Capture the cell that displays the provided text and extract its (X, Y) central coordinate. 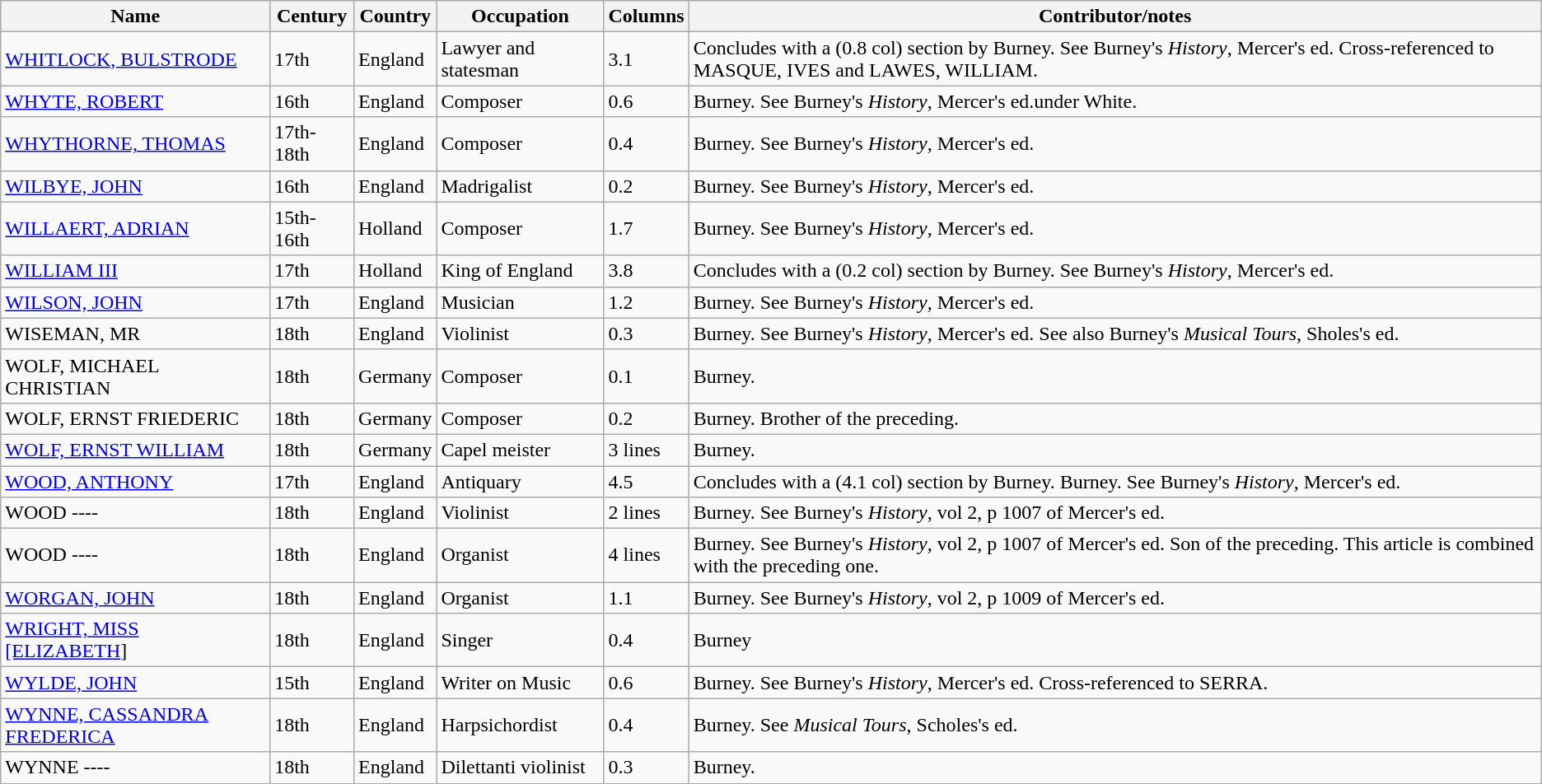
Concludes with a (0.2 col) section by Burney. See Burney's History, Mercer's ed. (1115, 271)
2 lines (646, 513)
WYLDE, JOHN (135, 683)
3 lines (646, 450)
Burney. See Burney's History, Mercer's ed. Cross-referenced to SERRA. (1115, 683)
1.7 (646, 229)
WRIGHT, MISS [ELIZABETH] (135, 641)
3.1 (646, 59)
Burney. See Burney's History, vol 2, p 1007 of Mercer's ed. (1115, 513)
3.8 (646, 271)
WHYTE, ROBERT (135, 101)
WYNNE, CASSANDRA FREDERICA (135, 725)
King of England (521, 271)
Burney. See Musical Tours, Scholes's ed. (1115, 725)
Concludes with a (0.8 col) section by Burney. See Burney's History, Mercer's ed. Cross-referenced to MASQUE, IVES and LAWES, WILLIAM. (1115, 59)
Burney. See Burney's History, vol 2, p 1009 of Mercer's ed. (1115, 598)
1.1 (646, 598)
WYNNE ---- (135, 768)
Madrigalist (521, 186)
Columns (646, 16)
Singer (521, 641)
Burney. See Burney's History, Mercer's ed.under White. (1115, 101)
1.2 (646, 302)
Lawyer and statesman (521, 59)
WHYTHORNE, THOMAS (135, 143)
4.5 (646, 482)
Musician (521, 302)
WILLIAM III (135, 271)
Capel meister (521, 450)
WOLF, ERNST WILLIAM (135, 450)
Burney. See Burney's History, Mercer's ed. See also Burney's Musical Tours, Sholes's ed. (1115, 334)
WOOD, ANTHONY (135, 482)
Country (395, 16)
Concludes with a (4.1 col) section by Burney. Burney. See Burney's History, Mercer's ed. (1115, 482)
Name (135, 16)
Burney. See Burney's History, vol 2, p 1007 of Mercer's ed. Son of the preceding. This article is combined with the preceding one. (1115, 555)
4 lines (646, 555)
Harpsichordist (521, 725)
Occupation (521, 16)
WILBYE, JOHN (135, 186)
Dilettanti violinist (521, 768)
Writer on Music (521, 683)
Antiquary (521, 482)
WOLF, ERNST FRIEDERIC (135, 418)
Burney. Brother of the preceding. (1115, 418)
15th (312, 683)
WILLAERT, ADRIAN (135, 229)
15th-16th (312, 229)
WISEMAN, MR (135, 334)
0.1 (646, 376)
17th-18th (312, 143)
Burney (1115, 641)
WHITLOCK, BULSTRODE (135, 59)
Contributor/notes (1115, 16)
WILSON, JOHN (135, 302)
WORGAN, JOHN (135, 598)
Century (312, 16)
WOLF, MICHAEL CHRISTIAN (135, 376)
